Scan for the cell matching the given text and deliver its [X, Y] coordinate at center. 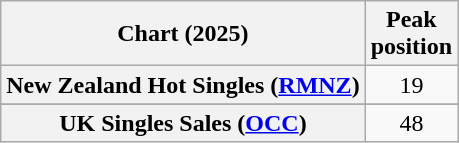
UK Singles Sales (OCC) [183, 123]
48 [411, 123]
19 [411, 85]
Chart (2025) [183, 34]
New Zealand Hot Singles (RMNZ) [183, 85]
Peak position [411, 34]
